Return (x, y) of the center of cell containing provided text 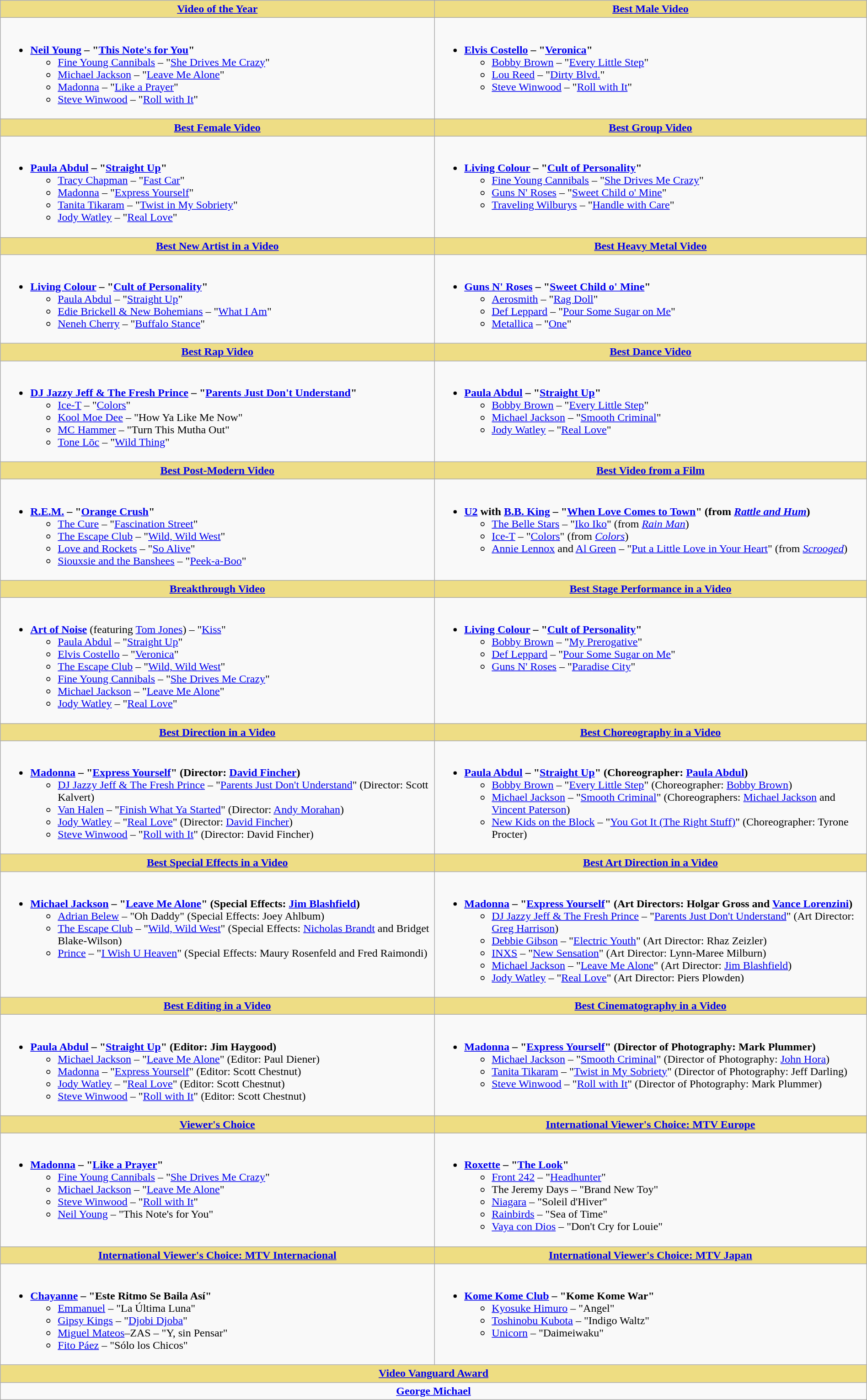
Living Colour – "Cult of Personality"Bobby Brown – "My Prerogative"Def Leppard – "Pour Some Sugar on Me"Guns N' Roses – "Paradise City" (651, 660)
Best Direction in a Video (218, 732)
Best Dance Video (651, 352)
International Viewer's Choice: MTV Japan (651, 1255)
Best Post-Modern Video (218, 470)
Best Art Direction in a Video (651, 863)
Paula Abdul – "Straight Up"Bobby Brown – "Every Little Step"Michael Jackson – "Smooth Criminal"Jody Watley – "Real Love" (651, 411)
Best Stage Performance in a Video (651, 589)
Best Choreography in a Video (651, 732)
Viewer's Choice (218, 1124)
Living Colour – "Cult of Personality"Paula Abdul – "Straight Up"Edie Brickell & New Bohemians – "What I Am"Neneh Cherry – "Buffalo Stance" (218, 299)
Best Cinematography in a Video (651, 1006)
Best Video from a Film (651, 470)
International Viewer's Choice: MTV Internacional (218, 1255)
Paula Abdul – "Straight Up"Tracy Chapman – "Fast Car"Madonna – "Express Yourself"Tanita Tikaram – "Twist in My Sobriety"Jody Watley – "Real Love" (218, 186)
Elvis Costello – "Veronica"Bobby Brown – "Every Little Step"Lou Reed – "Dirty Blvd."Steve Winwood – "Roll with It" (651, 69)
Best Heavy Metal Video (651, 246)
Best Group Video (651, 128)
Best Editing in a Video (218, 1006)
Video Vanguard Award (433, 1373)
International Viewer's Choice: MTV Europe (651, 1124)
Breakthrough Video (218, 589)
Best New Artist in a Video (218, 246)
Best Female Video (218, 128)
Best Male Video (651, 9)
Guns N' Roses – "Sweet Child o' Mine"Aerosmith – "Rag Doll"Def Leppard – "Pour Some Sugar on Me"Metallica – "One" (651, 299)
George Michael (433, 1391)
Best Rap Video (218, 352)
Video of the Year (218, 9)
Best Special Effects in a Video (218, 863)
Kome Kome Club – "Kome Kome War"Kyosuke Himuro – "Angel"Toshinobu Kubota – "Indigo Waltz"Unicorn – "Daimeiwaku" (651, 1315)
